Determine the (x, y) coordinate at the center of the cell enclosing the given text.  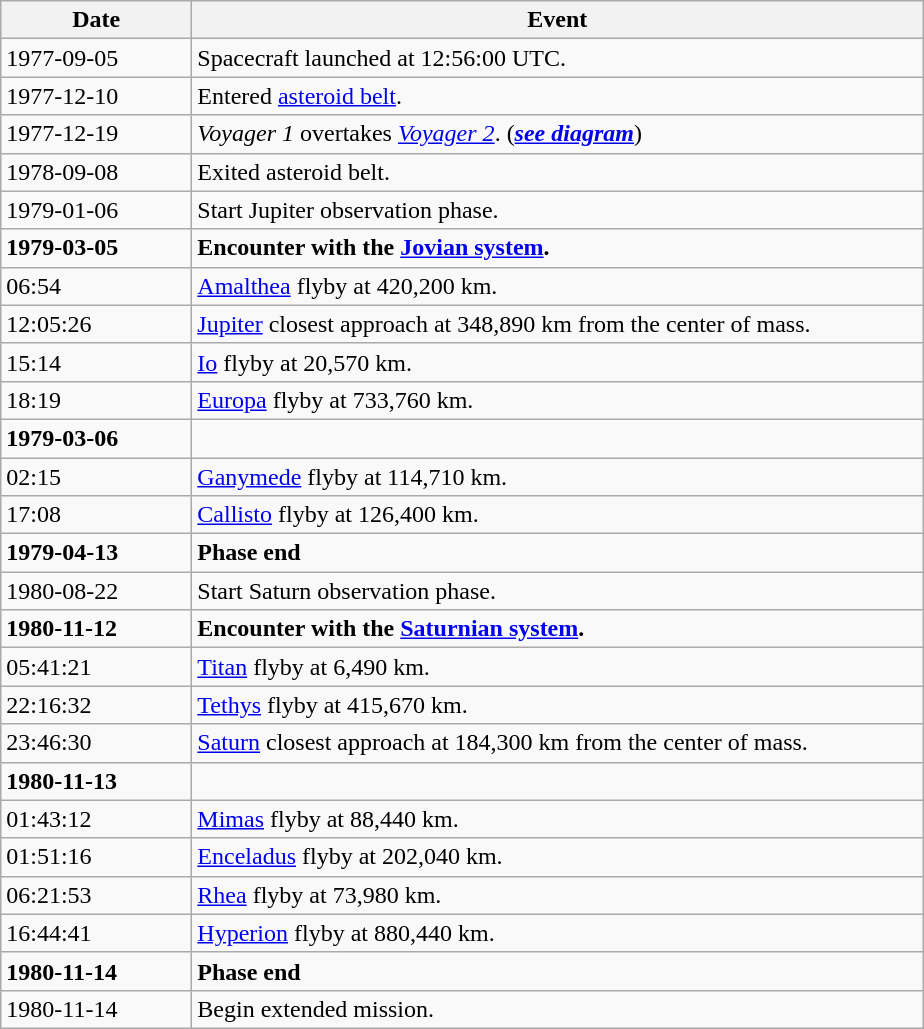
02:15 (96, 477)
05:41:21 (96, 667)
22:16:32 (96, 705)
Jupiter closest approach at 348,890 km from the center of mass. (558, 324)
Spacecraft launched at 12:56:00 UTC. (558, 58)
16:44:41 (96, 933)
Saturn closest approach at 184,300 km from the center of mass. (558, 743)
23:46:30 (96, 743)
Date (96, 20)
1977-12-19 (96, 134)
1980-11-12 (96, 629)
1979-01-06 (96, 210)
Encounter with the Saturnian system. (558, 629)
Io flyby at 20,570 km. (558, 362)
1977-12-10 (96, 96)
1980-08-22 (96, 591)
1979-04-13 (96, 553)
1979-03-05 (96, 248)
15:14 (96, 362)
Rhea flyby at 73,980 km. (558, 895)
18:19 (96, 400)
12:05:26 (96, 324)
06:54 (96, 286)
Ganymede flyby at 114,710 km. (558, 477)
Exited asteroid belt. (558, 172)
Enceladus flyby at 202,040 km. (558, 857)
17:08 (96, 515)
Amalthea flyby at 420,200 km. (558, 286)
Start Jupiter observation phase. (558, 210)
1980-11-13 (96, 781)
Entered asteroid belt. (558, 96)
Europa flyby at 733,760 km. (558, 400)
Voyager 1 overtakes Voyager 2. (see diagram) (558, 134)
Start Saturn observation phase. (558, 591)
06:21:53 (96, 895)
Tethys flyby at 415,670 km. (558, 705)
01:51:16 (96, 857)
1978-09-08 (96, 172)
Callisto flyby at 126,400 km. (558, 515)
Mimas flyby at 88,440 km. (558, 819)
Titan flyby at 6,490 km. (558, 667)
Event (558, 20)
01:43:12 (96, 819)
Hyperion flyby at 880,440 km. (558, 933)
Begin extended mission. (558, 1009)
Encounter with the Jovian system. (558, 248)
1979-03-06 (96, 438)
1977-09-05 (96, 58)
